Detect which cell encompasses the target text, then output its (x, y) center coordinate. 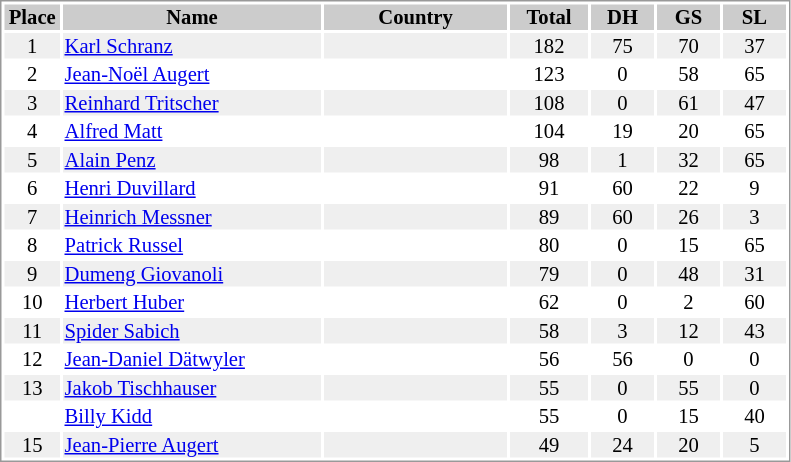
22 (688, 189)
7 (32, 217)
8 (32, 245)
80 (549, 245)
6 (32, 189)
48 (688, 274)
79 (549, 274)
GS (688, 17)
Jean-Daniel Dätwyler (192, 359)
DH (622, 17)
19 (622, 131)
Spider Sabich (192, 331)
31 (754, 274)
89 (549, 217)
91 (549, 189)
108 (549, 103)
182 (549, 46)
37 (754, 46)
40 (754, 417)
104 (549, 131)
Place (32, 17)
Dumeng Giovanoli (192, 274)
Jean-Pierre Augert (192, 445)
Jakob Tischhauser (192, 388)
Henri Duvillard (192, 189)
Alfred Matt (192, 131)
SL (754, 17)
Billy Kidd (192, 417)
98 (549, 160)
Country (416, 17)
123 (549, 75)
62 (549, 303)
Karl Schranz (192, 46)
Reinhard Tritscher (192, 103)
26 (688, 217)
70 (688, 46)
13 (32, 388)
75 (622, 46)
Name (192, 17)
4 (32, 131)
Total (549, 17)
32 (688, 160)
10 (32, 303)
49 (549, 445)
Herbert Huber (192, 303)
43 (754, 331)
Jean-Noël Augert (192, 75)
24 (622, 445)
Patrick Russel (192, 245)
Alain Penz (192, 160)
61 (688, 103)
47 (754, 103)
Heinrich Messner (192, 217)
11 (32, 331)
